Search for the cell housing the specified text and yield its (x, y) center coordinate. 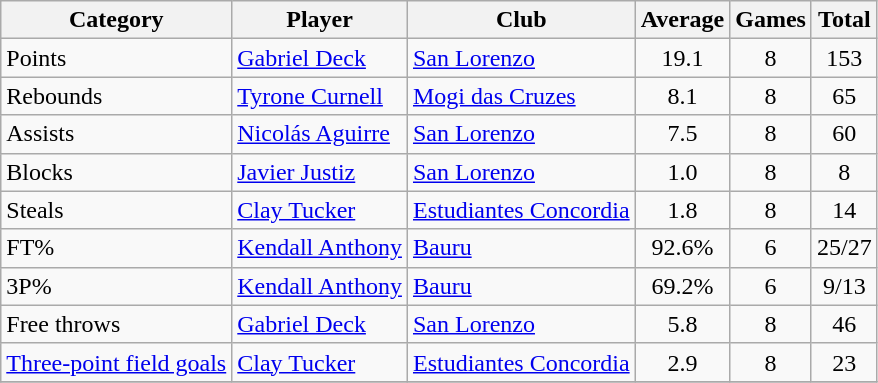
Free throws (116, 324)
2.9 (682, 362)
1.0 (682, 172)
14 (844, 210)
69.2% (682, 286)
9/13 (844, 286)
Points (116, 58)
Mogi das Cruzes (521, 96)
153 (844, 58)
Assists (116, 134)
Category (116, 20)
19.1 (682, 58)
Three-point field goals (116, 362)
Average (682, 20)
Blocks (116, 172)
FT% (116, 248)
5.8 (682, 324)
Steals (116, 210)
92.6% (682, 248)
25/27 (844, 248)
Player (320, 20)
23 (844, 362)
Nicolás Aguirre (320, 134)
Games (771, 20)
46 (844, 324)
7.5 (682, 134)
Club (521, 20)
3P% (116, 286)
8.1 (682, 96)
Total (844, 20)
Javier Justiz (320, 172)
65 (844, 96)
Rebounds (116, 96)
60 (844, 134)
1.8 (682, 210)
Tyrone Curnell (320, 96)
